Capture the cell that displays the provided text and extract its [X, Y] central coordinate. 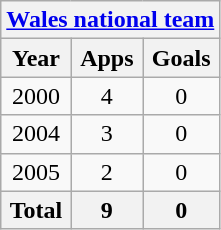
Apps [106, 58]
Year [36, 58]
Goals [180, 58]
Total [36, 210]
2005 [36, 172]
Wales national team [110, 20]
2004 [36, 134]
2 [106, 172]
4 [106, 96]
2000 [36, 96]
9 [106, 210]
3 [106, 134]
